Identify which cell holds the provided text, then report its [x, y] central coordinate. 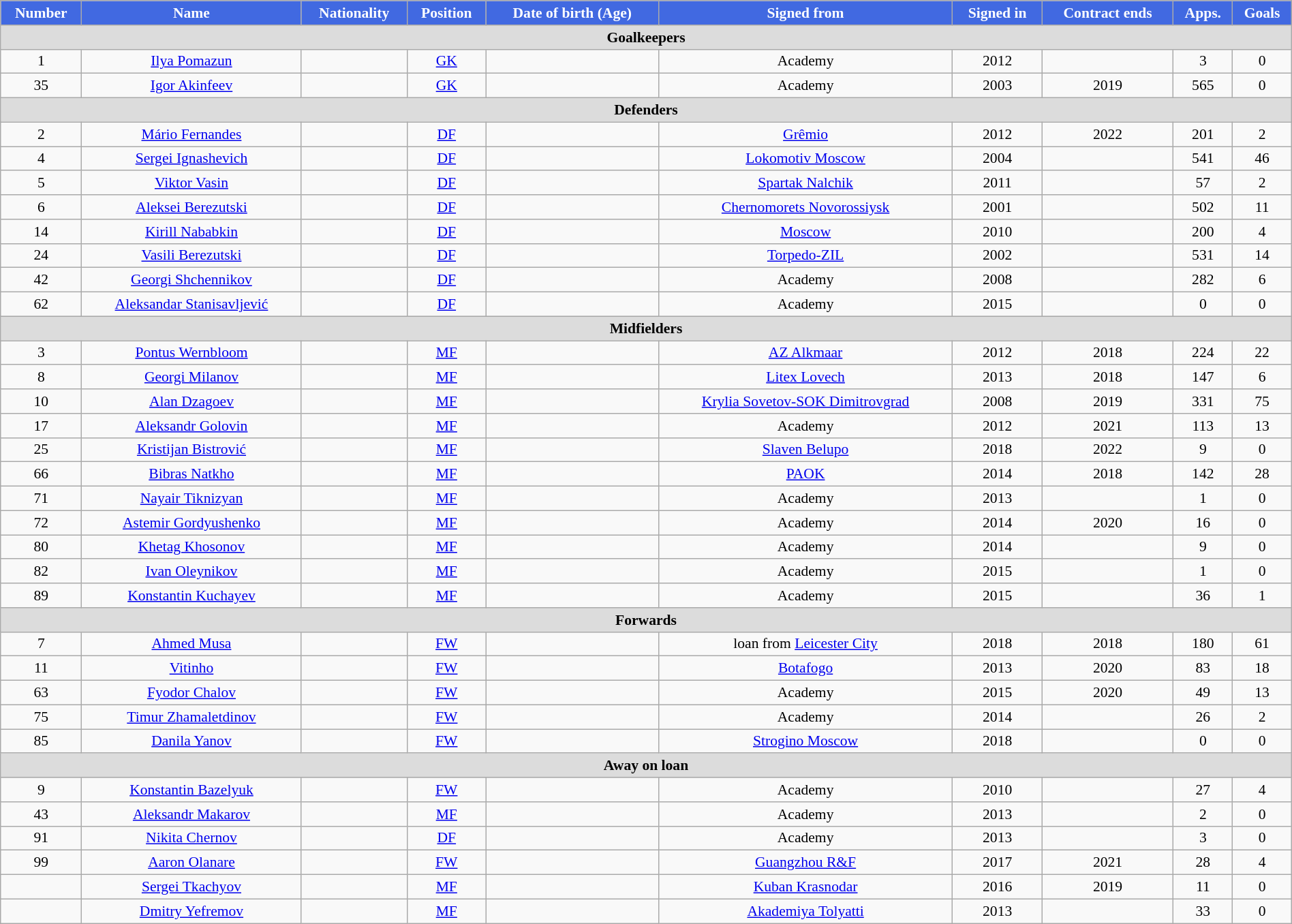
Name [191, 13]
83 [1203, 668]
5 [41, 183]
61 [1262, 644]
57 [1203, 183]
541 [1203, 159]
Timur Zhamaletdinov [191, 717]
Pontus Wernbloom [191, 353]
Kirill Nababkin [191, 232]
Spartak Nalchik [805, 183]
Bibras Natkho [191, 474]
Date of birth (Age) [572, 13]
Away on loan [646, 766]
Midfielders [646, 328]
565 [1203, 86]
502 [1203, 207]
Slaven Belupo [805, 450]
Vasili Berezutski [191, 256]
Dmitry Yefremov [191, 911]
Alan Dzagoev [191, 401]
43 [41, 814]
Khetag Khosonov [191, 547]
201 [1203, 134]
46 [1262, 159]
113 [1203, 426]
Ahmed Musa [191, 644]
Sergei Tkachyov [191, 887]
8 [41, 378]
Aleksandar Stanisavljević [191, 305]
Signed in [998, 13]
Signed from [805, 13]
Guangzhou R&F [805, 863]
Defenders [646, 110]
Astemir Gordyushenko [191, 523]
62 [41, 305]
Contract ends [1107, 13]
25 [41, 450]
Nikita Chernov [191, 838]
Strogino Moscow [805, 741]
Grêmio [805, 134]
24 [41, 256]
80 [41, 547]
Nationality [354, 13]
Aleksandr Makarov [191, 814]
85 [41, 741]
Viktor Vasin [191, 183]
Goalkeepers [646, 37]
Aleksei Berezutski [191, 207]
Fyodor Chalov [191, 693]
71 [41, 499]
72 [41, 523]
PAOK [805, 474]
Georgi Shchennikov [191, 280]
Konstantin Kuchayev [191, 596]
89 [41, 596]
91 [41, 838]
loan from Leicester City [805, 644]
Mário Fernandes [191, 134]
18 [1262, 668]
Vitinho [191, 668]
66 [41, 474]
Aleksandr Golovin [191, 426]
2016 [998, 887]
Danila Yanov [191, 741]
2004 [998, 159]
2017 [998, 863]
Ivan Oleynikov [191, 572]
26 [1203, 717]
200 [1203, 232]
Number [41, 13]
Position [446, 13]
147 [1203, 378]
Botafogo [805, 668]
17 [41, 426]
2011 [998, 183]
224 [1203, 353]
27 [1203, 790]
331 [1203, 401]
Kuban Krasnodar [805, 887]
Torpedo-ZIL [805, 256]
Nayair Tiknizyan [191, 499]
63 [41, 693]
42 [41, 280]
36 [1203, 596]
Kristijan Bistrović [191, 450]
Konstantin Bazelyuk [191, 790]
Sergei Ignashevich [191, 159]
2003 [998, 86]
Krylia Sovetov-SOK Dimitrovgrad [805, 401]
35 [41, 86]
7 [41, 644]
531 [1203, 256]
Forwards [646, 620]
22 [1262, 353]
AZ Alkmaar [805, 353]
10 [41, 401]
2001 [998, 207]
Goals [1262, 13]
Igor Akinfeev [191, 86]
Ilya Pomazun [191, 61]
82 [41, 572]
142 [1203, 474]
2002 [998, 256]
282 [1203, 280]
Lokomotiv Moscow [805, 159]
Chernomorets Novorossiysk [805, 207]
33 [1203, 911]
Aaron Olanare [191, 863]
Georgi Milanov [191, 378]
180 [1203, 644]
49 [1203, 693]
16 [1203, 523]
Apps. [1203, 13]
Akademiya Tolyatti [805, 911]
99 [41, 863]
Moscow [805, 232]
Litex Lovech [805, 378]
